From the cell containing the given text, extract its center point as [x, y] coordinate. 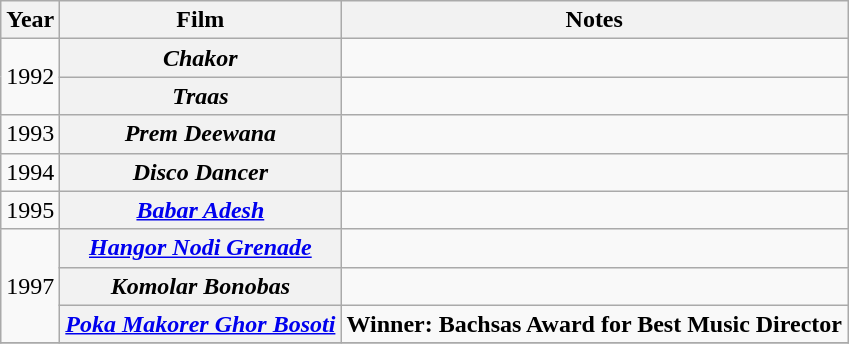
Winner: Bachsas Award for Best Music Director [594, 324]
1995 [30, 210]
1994 [30, 172]
Babar Adesh [200, 210]
Hangor Nodi Grenade [200, 248]
Film [200, 20]
Poka Makorer Ghor Bosoti [200, 324]
Disco Dancer [200, 172]
Notes [594, 20]
Traas [200, 96]
Year [30, 20]
1997 [30, 286]
Chakor [200, 58]
1992 [30, 77]
1993 [30, 134]
Prem Deewana [200, 134]
Komolar Bonobas [200, 286]
